Find where the given text appears and provide that cell's center as [x, y] coordinate. 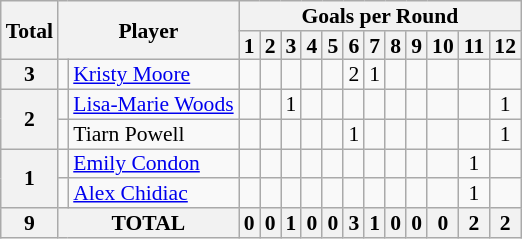
7 [374, 46]
Player [148, 30]
12 [505, 46]
Kristy Moore [153, 75]
TOTAL [148, 223]
Total [30, 30]
Tiarn Powell [153, 134]
6 [354, 46]
Goals per Round [380, 16]
Alex Chidiac [153, 193]
Lisa-Marie Woods [153, 105]
4 [312, 46]
11 [474, 46]
5 [332, 46]
8 [396, 46]
10 [443, 46]
Emily Condon [153, 164]
